Locate the cell with the specified text and output its [X, Y] center coordinate. 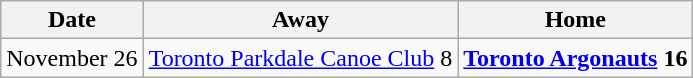
Away [300, 20]
Toronto Parkdale Canoe Club 8 [300, 58]
Toronto Argonauts 16 [576, 58]
Date [72, 20]
Home [576, 20]
November 26 [72, 58]
